For the text-containing cell, return its midpoint in (x, y) coordinate format. 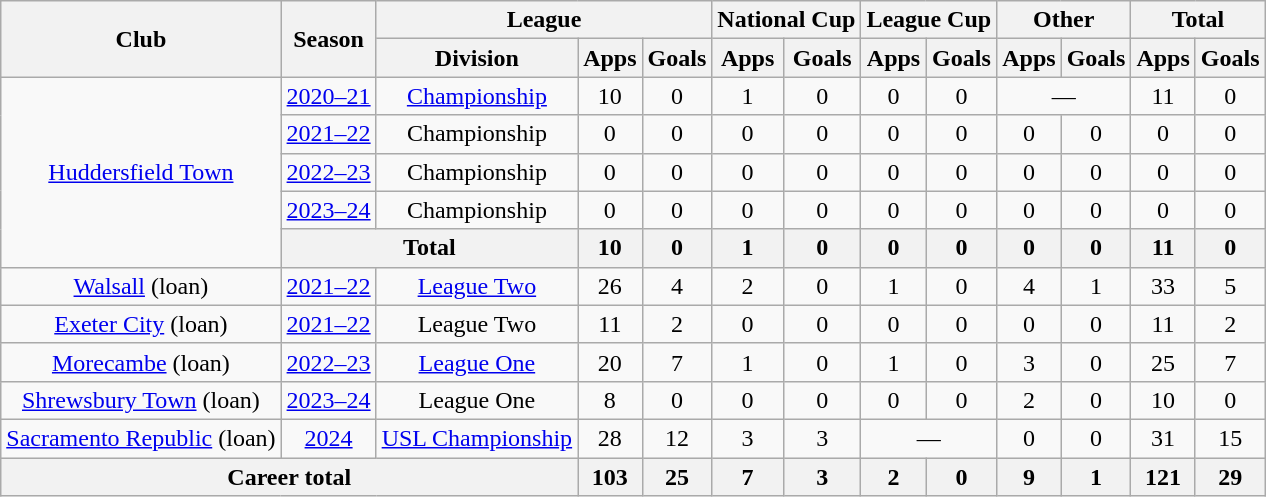
Season (328, 39)
Huddersfield Town (141, 172)
Exeter City (loan) (141, 324)
Division (477, 58)
National Cup (786, 20)
Morecambe (loan) (141, 362)
5 (1230, 286)
Other (1064, 20)
Sacramento Republic (loan) (141, 438)
26 (610, 286)
33 (1163, 286)
Shrewsbury Town (loan) (141, 400)
29 (1230, 477)
2024 (328, 438)
USL Championship (477, 438)
12 (677, 438)
2020–21 (328, 96)
15 (1230, 438)
Career total (290, 477)
121 (1163, 477)
9 (1029, 477)
31 (1163, 438)
Walsall (loan) (141, 286)
103 (610, 477)
League Cup (929, 20)
28 (610, 438)
League (544, 20)
Club (141, 39)
20 (610, 362)
8 (610, 400)
